Scan for the cell matching the given text and deliver its (x, y) coordinate at center. 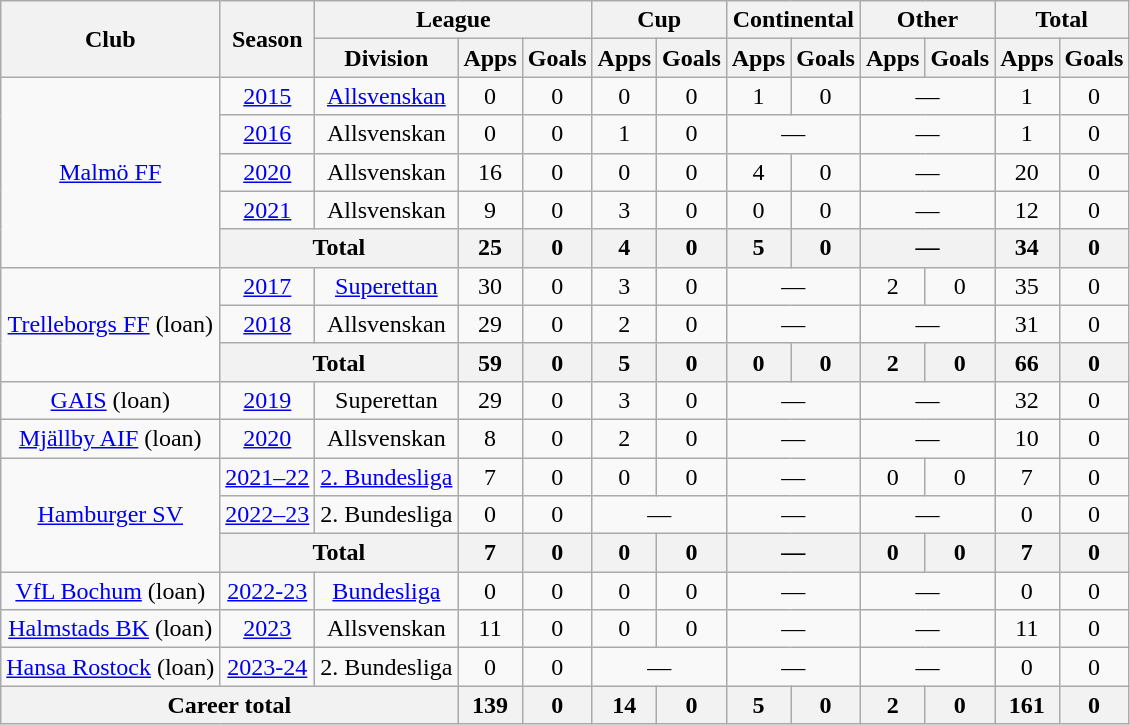
59 (490, 362)
25 (490, 248)
10 (1027, 438)
139 (490, 705)
Hansa Rostock (loan) (110, 667)
31 (1027, 324)
2021–22 (268, 477)
Halmstads BK (loan) (110, 629)
2023-24 (268, 667)
2023 (268, 629)
161 (1027, 705)
Bundesliga (386, 591)
Trelleborgs FF (loan) (110, 324)
Continental (793, 20)
20 (1027, 172)
14 (624, 705)
GAIS (loan) (110, 400)
2021 (268, 210)
Division (386, 58)
2017 (268, 286)
Cup (659, 20)
2019 (268, 400)
2022-23 (268, 591)
16 (490, 172)
Season (268, 39)
Club (110, 39)
Mjällby AIF (loan) (110, 438)
VfL Bochum (loan) (110, 591)
Career total (230, 705)
Malmö FF (110, 172)
9 (490, 210)
32 (1027, 400)
30 (490, 286)
Hamburger SV (110, 515)
34 (1027, 248)
League (454, 20)
2016 (268, 134)
Other (927, 20)
2015 (268, 96)
12 (1027, 210)
2018 (268, 324)
2022–23 (268, 515)
66 (1027, 362)
8 (490, 438)
35 (1027, 286)
